Pinpoint the cell where the given text exists, returning its (X, Y) midpoint coordinate. 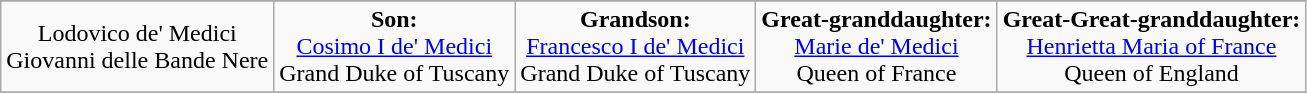
Lodovico de' MediciGiovanni delle Bande Nere (138, 47)
Great-Great-granddaughter:Henrietta Maria of FranceQueen of England (1152, 47)
Great-granddaughter:Marie de' MediciQueen of France (876, 47)
Grandson:Francesco I de' MediciGrand Duke of Tuscany (636, 47)
Son:Cosimo I de' MediciGrand Duke of Tuscany (394, 47)
